Pinpoint the cell where the given text exists, returning its (X, Y) midpoint coordinate. 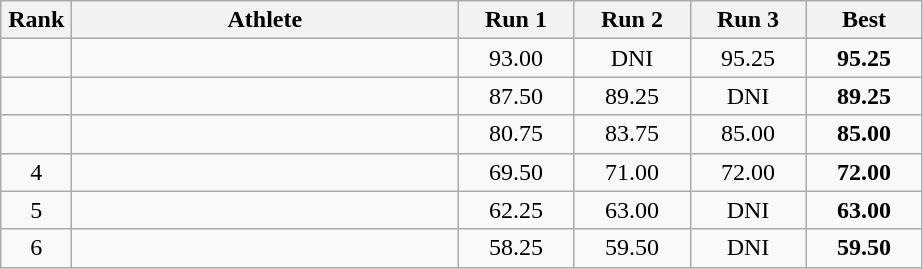
69.50 (516, 172)
62.25 (516, 210)
83.75 (632, 134)
80.75 (516, 134)
Athlete (265, 20)
Run 1 (516, 20)
5 (36, 210)
Best (864, 20)
58.25 (516, 248)
Rank (36, 20)
93.00 (516, 58)
6 (36, 248)
71.00 (632, 172)
4 (36, 172)
87.50 (516, 96)
Run 3 (748, 20)
Run 2 (632, 20)
